Return (X, Y) of the center of cell containing provided text 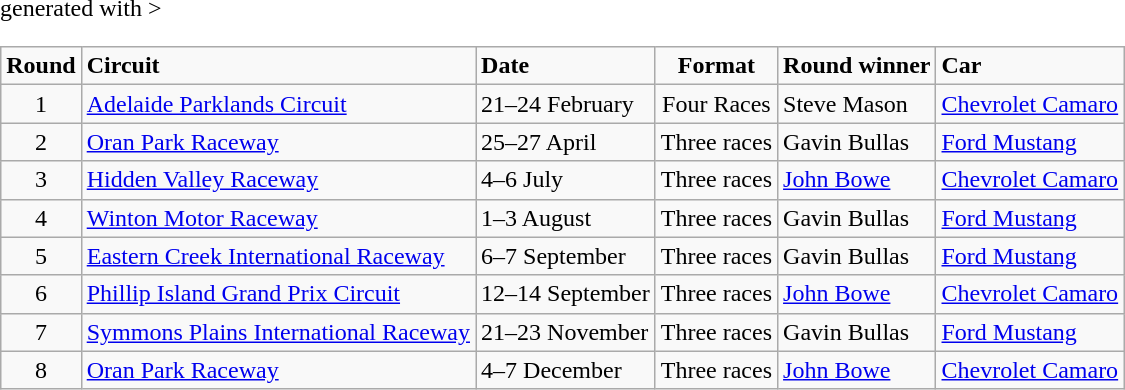
6 (41, 294)
12–14 September (566, 294)
8 (41, 370)
1 (41, 104)
Car (1030, 66)
2 (41, 142)
6–7 September (566, 256)
4–6 July (566, 180)
Round winner (857, 66)
Circuit (278, 66)
Adelaide Parklands Circuit (278, 104)
4–7 December (566, 370)
Date (566, 66)
Steve Mason (857, 104)
21–23 November (566, 332)
4 (41, 218)
7 (41, 332)
Symmons Plains International Raceway (278, 332)
Winton Motor Raceway (278, 218)
Hidden Valley Raceway (278, 180)
Format (716, 66)
21–24 February (566, 104)
5 (41, 256)
25–27 April (566, 142)
Phillip Island Grand Prix Circuit (278, 294)
3 (41, 180)
Eastern Creek International Raceway (278, 256)
Four Races (716, 104)
1–3 August (566, 218)
Round (41, 66)
